From the cell containing the given text, extract its center point as (x, y) coordinate. 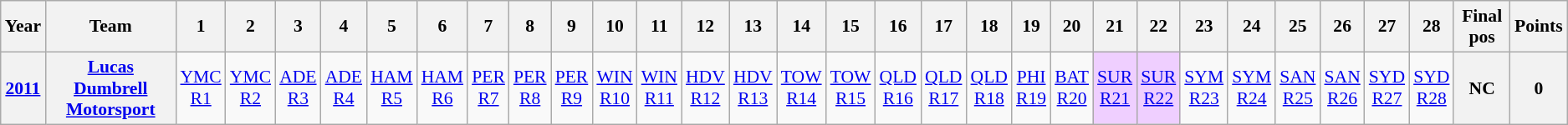
Final pos (1482, 27)
16 (898, 27)
NC (1482, 88)
YMC R2 (251, 88)
SYM R24 (1251, 88)
0 (1539, 88)
SYM R23 (1204, 88)
PER R8 (530, 88)
7 (488, 27)
15 (851, 27)
14 (801, 27)
Lucas Dumbrell Motorsport (110, 88)
21 (1115, 27)
SYD R28 (1432, 88)
27 (1387, 27)
SUR R22 (1158, 88)
TOW R14 (801, 88)
BAT R20 (1072, 88)
24 (1251, 27)
13 (753, 27)
QLD R18 (989, 88)
Year (23, 27)
PER R9 (572, 88)
QLD R16 (898, 88)
ADE R3 (298, 88)
23 (1204, 27)
QLD R17 (943, 88)
YMC R1 (201, 88)
25 (1298, 27)
8 (530, 27)
5 (391, 27)
HAM R5 (391, 88)
SUR R21 (1115, 88)
2 (251, 27)
HAM R6 (443, 88)
19 (1031, 27)
28 (1432, 27)
9 (572, 27)
1 (201, 27)
SYD R27 (1387, 88)
12 (706, 27)
20 (1072, 27)
WIN R10 (614, 88)
3 (298, 27)
18 (989, 27)
22 (1158, 27)
HDV R13 (753, 88)
SAN R26 (1341, 88)
SAN R25 (1298, 88)
HDV R12 (706, 88)
4 (344, 27)
2011 (23, 88)
11 (659, 27)
PHI R19 (1031, 88)
10 (614, 27)
26 (1341, 27)
Points (1539, 27)
6 (443, 27)
WIN R11 (659, 88)
TOW R15 (851, 88)
Team (110, 27)
ADE R4 (344, 88)
17 (943, 27)
PER R7 (488, 88)
